Identify which cell holds the provided text, then report its [X, Y] central coordinate. 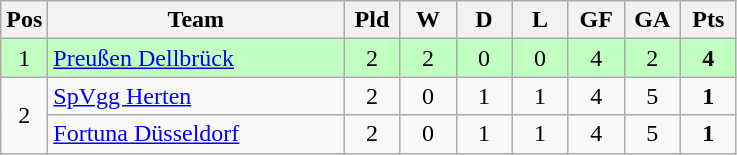
Preußen Dellbrück [196, 58]
GA [652, 20]
SpVgg Herten [196, 96]
Pos [24, 20]
Pld [372, 20]
Pts [708, 20]
GF [596, 20]
W [428, 20]
Fortuna Düsseldorf [196, 134]
L [540, 20]
Team [196, 20]
D [484, 20]
